Pinpoint the cell where the given text exists, returning its (x, y) midpoint coordinate. 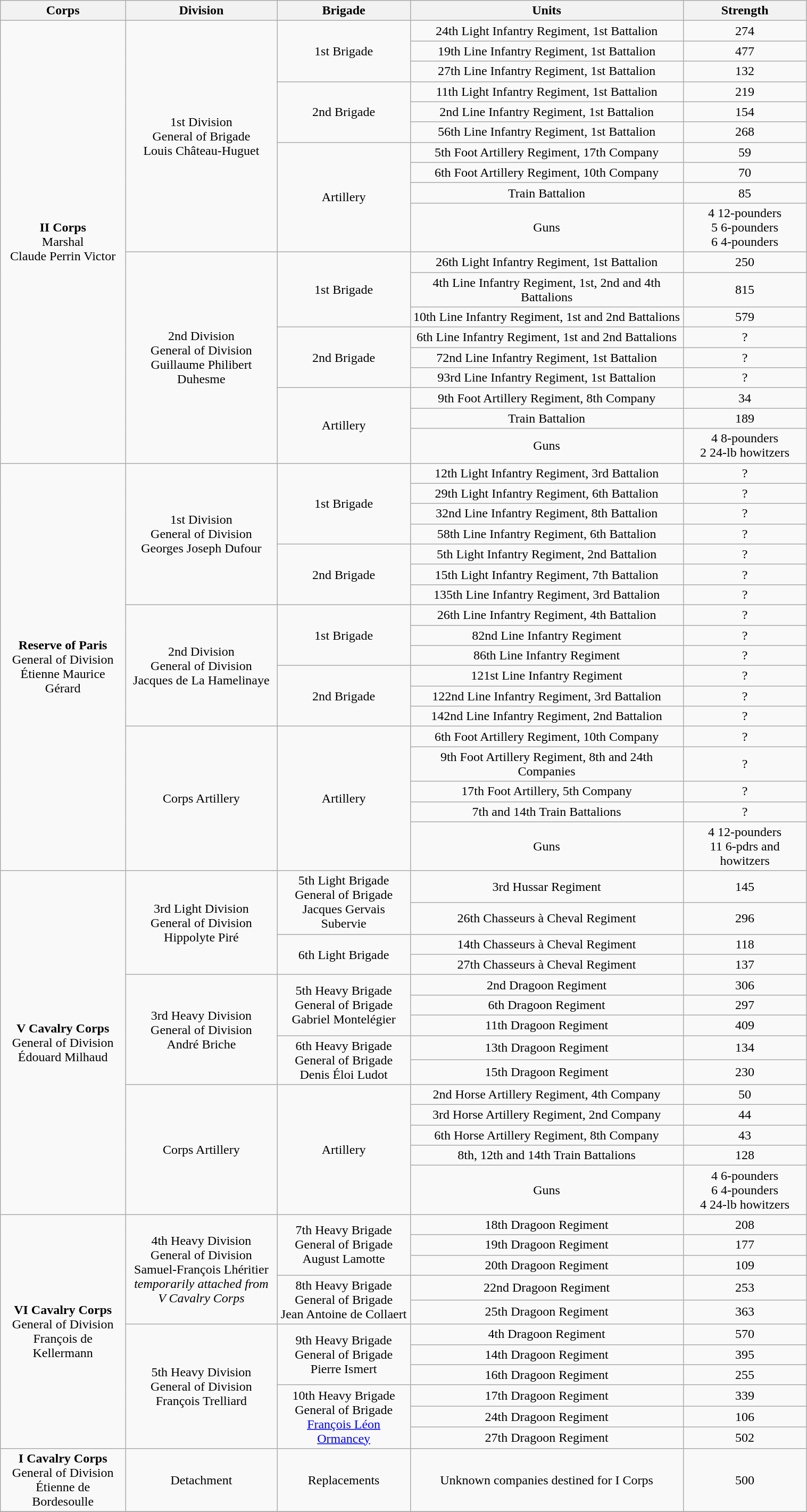
4 12-pounders5 6-pounders6 4-pounders (745, 227)
2nd DivisionGeneral of DivisionJacques de La Hamelinaye (202, 665)
29th Light Infantry Regiment, 6th Battalion (547, 493)
II CorpsMarshalClaude Perrin Victor (63, 242)
297 (745, 1005)
26th Line Infantry Regiment, 4th Battalion (547, 615)
339 (745, 1395)
230 (745, 1072)
7th and 14th Train Battalions (547, 812)
82nd Line Infantry Regiment (547, 635)
135th Line Infantry Regiment, 3rd Battalion (547, 594)
Strength (745, 11)
6th Light Brigade (344, 954)
9th Heavy BrigadeGeneral of BrigadePierre Ismert (344, 1354)
363 (745, 1312)
26th Chasseurs à Cheval Regiment (547, 919)
1st DivisionGeneral of BrigadeLouis Château-Huguet (202, 136)
85 (745, 193)
Brigade (344, 11)
19th Dragoon Regiment (547, 1245)
44 (745, 1115)
70 (745, 172)
2nd Line Infantry Regiment, 1st Battalion (547, 112)
8th Heavy BrigadeGeneral of BrigadeJean Antoine de Collaert (344, 1300)
Reserve of ParisGeneral of DivisionÉtienne Maurice Gérard (63, 667)
27th Chasseurs à Cheval Regiment (547, 964)
Corps (63, 11)
2nd Dragoon Regiment (547, 985)
16th Dragoon Regiment (547, 1375)
10th Line Infantry Regiment, 1st and 2nd Battalions (547, 317)
4th Line Infantry Regiment, 1st, 2nd and 4th Battalions (547, 290)
Division (202, 11)
8th, 12th and 14th Train Battalions (547, 1155)
27th Line Infantry Regiment, 1st Battalion (547, 71)
274 (745, 31)
121st Line Infantry Regiment (547, 676)
10th Heavy BrigadeGeneral of BrigadeFrançois Léon Ormancey (344, 1417)
502 (745, 1438)
4 12-pounders11 6-pdrs and howitzers (745, 846)
Units (547, 11)
815 (745, 290)
43 (745, 1135)
118 (745, 944)
26th Light Infantry Regiment, 1st Battalion (547, 262)
6th Line Infantry Regiment, 1st and 2nd Battalions (547, 337)
4th Heavy DivisionGeneral of DivisionSamuel-François Lhéritiertemporarily attached fromV Cavalry Corps (202, 1269)
2nd Horse Artillery Regiment, 4th Company (547, 1095)
154 (745, 112)
306 (745, 985)
56th Line Infantry Regiment, 1st Battalion (547, 132)
1st DivisionGeneral of DivisionGeorges Joseph Dufour (202, 534)
134 (745, 1048)
579 (745, 317)
24th Light Infantry Regiment, 1st Battalion (547, 31)
142nd Line Infantry Regiment, 2nd Battalion (547, 716)
296 (745, 919)
109 (745, 1265)
59 (745, 152)
5th Heavy DivisionGeneral of DivisionFrançois Trelliard (202, 1386)
9th Foot Artillery Regiment, 8th Company (547, 398)
22nd Dragoon Regiment (547, 1287)
11th Dragoon Regiment (547, 1025)
3rd Hussar Regiment (547, 887)
VI Cavalry CorpsGeneral of DivisionFrançois de Kellermann (63, 1332)
7th Heavy BrigadeGeneral of BrigadeAugust Lamotte (344, 1245)
145 (745, 887)
477 (745, 51)
5th Light BrigadeGeneral of BrigadeJacques Gervais Subervie (344, 903)
25th Dragoon Regiment (547, 1312)
253 (745, 1287)
2nd DivisionGeneral of DivisionGuillaume Philibert Duhesme (202, 358)
409 (745, 1025)
24th Dragoon Regiment (547, 1417)
12th Light Infantry Regiment, 3rd Battalion (547, 473)
128 (745, 1155)
4th Dragoon Regiment (547, 1334)
17th Foot Artillery, 5th Company (547, 791)
14th Dragoon Regiment (547, 1354)
177 (745, 1245)
58th Line Infantry Regiment, 6th Battalion (547, 534)
137 (745, 964)
19th Line Infantry Regiment, 1st Battalion (547, 51)
255 (745, 1375)
72nd Line Infantry Regiment, 1st Battalion (547, 358)
268 (745, 132)
122nd Line Infantry Regiment, 3rd Battalion (547, 696)
Replacements (344, 1480)
106 (745, 1417)
5th Heavy BrigadeGeneral of BrigadeGabriel Montelégier (344, 1005)
32nd Line Infantry Regiment, 8th Battalion (547, 514)
18th Dragoon Regiment (547, 1225)
6th Dragoon Regiment (547, 1005)
189 (745, 418)
5th Foot Artillery Regiment, 17th Company (547, 152)
Unknown companies destined for I Corps (547, 1480)
27th Dragoon Regiment (547, 1438)
6th Horse Artillery Regiment, 8th Company (547, 1135)
4 8-pounders2 24-lb howitzers (745, 446)
14th Chasseurs à Cheval Regiment (547, 944)
208 (745, 1225)
50 (745, 1095)
Detachment (202, 1480)
395 (745, 1354)
34 (745, 398)
17th Dragoon Regiment (547, 1395)
132 (745, 71)
86th Line Infantry Regiment (547, 656)
11th Light Infantry Regiment, 1st Battalion (547, 92)
9th Foot Artillery Regiment, 8th and 24th Companies (547, 764)
93rd Line Infantry Regiment, 1st Battalion (547, 378)
15th Dragoon Regiment (547, 1072)
I Cavalry CorpsGeneral of DivisionÉtienne de Bordesoulle (63, 1480)
3rd Heavy DivisionGeneral of DivisionAndré Briche (202, 1029)
13th Dragoon Regiment (547, 1048)
5th Light Infantry Regiment, 2nd Battalion (547, 554)
V Cavalry CorpsGeneral of DivisionÉdouard Milhaud (63, 1043)
3rd Horse Artillery Regiment, 2nd Company (547, 1115)
219 (745, 92)
4 6-pounders6 4-pounders4 24-lb howitzers (745, 1190)
570 (745, 1334)
500 (745, 1480)
15th Light Infantry Regiment, 7th Battalion (547, 574)
20th Dragoon Regiment (547, 1265)
6th Heavy BrigadeGeneral of BrigadeDenis Éloi Ludot (344, 1060)
250 (745, 262)
3rd Light DivisionGeneral of DivisionHippolyte Piré (202, 923)
